Capture the cell that displays the provided text and extract its [x, y] central coordinate. 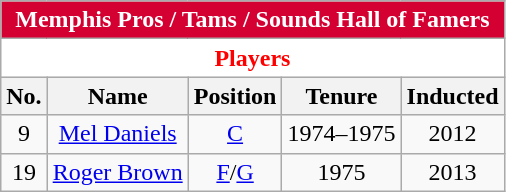
Mel Daniels [118, 134]
F/G [235, 172]
Tenure [342, 96]
Position [235, 96]
2013 [452, 172]
Inducted [452, 96]
2012 [452, 134]
C [235, 134]
No. [24, 96]
Name [118, 96]
19 [24, 172]
Players [252, 58]
Memphis Pros / Tams / Sounds Hall of Famers [252, 20]
1974–1975 [342, 134]
Roger Brown [118, 172]
9 [24, 134]
1975 [342, 172]
